Capture the cell that displays the provided text and extract its (x, y) central coordinate. 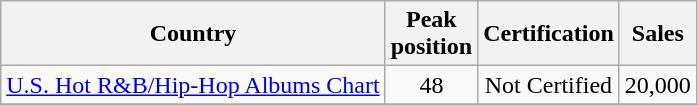
Sales (658, 34)
U.S. Hot R&B/Hip-Hop Albums Chart (193, 85)
Peakposition (431, 34)
48 (431, 85)
Certification (549, 34)
Country (193, 34)
20,000 (658, 85)
Not Certified (549, 85)
